Capture the cell that displays the provided text and extract its [x, y] central coordinate. 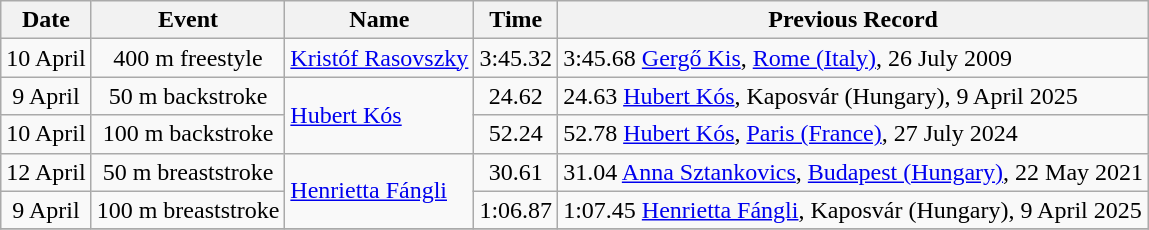
400 m freestyle [188, 58]
1:07.45 Henrietta Fángli, Kaposvár (Hungary), 9 April 2025 [854, 210]
Hubert Kós [380, 115]
1:06.87 [516, 210]
24.62 [516, 96]
52.78 Hubert Kós, Paris (France), 27 July 2024 [854, 134]
Name [380, 20]
Time [516, 20]
Henrietta Fángli [380, 191]
100 m breaststroke [188, 210]
31.04 Anna Sztankovics, Budapest (Hungary), 22 May 2021 [854, 172]
50 m breaststroke [188, 172]
50 m backstroke [188, 96]
3:45.68 Gergő Kis, Rome (Italy), 26 July 2009 [854, 58]
Date [46, 20]
3:45.32 [516, 58]
24.63 Hubert Kós, Kaposvár (Hungary), 9 April 2025 [854, 96]
100 m backstroke [188, 134]
Event [188, 20]
Kristóf Rasovszky [380, 58]
30.61 [516, 172]
Previous Record [854, 20]
52.24 [516, 134]
12 April [46, 172]
